Pinpoint the cell where the given text exists, returning its [X, Y] midpoint coordinate. 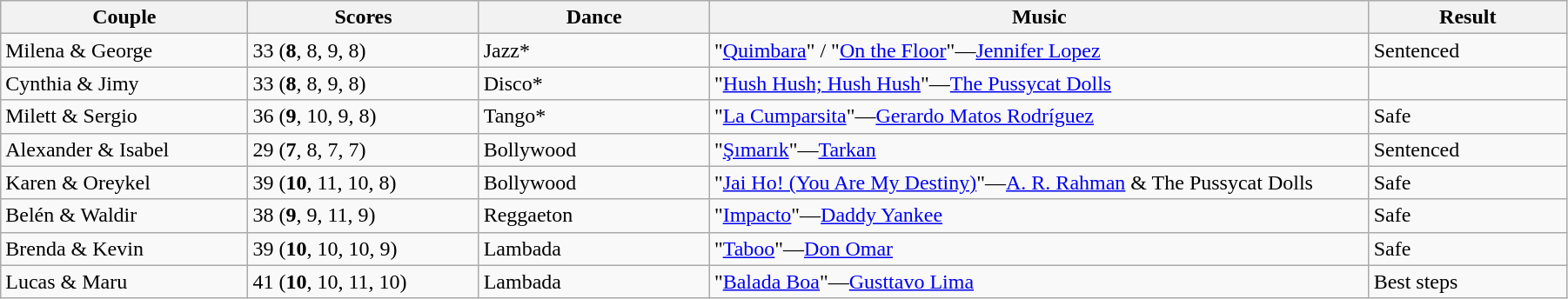
39 (10, 11, 10, 8) [364, 183]
Tango* [593, 116]
"Jai Ho! (You Are My Destiny)"—A. R. Rahman & The Pussycat Dolls [1039, 183]
Result [1467, 17]
Best steps [1467, 282]
Karen & Oreykel [124, 183]
Disco* [593, 83]
29 (7, 8, 7, 7) [364, 149]
"Impacto"—Daddy Yankee [1039, 216]
"Hush Hush; Hush Hush"—The Pussycat Dolls [1039, 83]
Cynthia & Jimy [124, 83]
Dance [593, 17]
41 (10, 10, 11, 10) [364, 282]
Milett & Sergio [124, 116]
Belén & Waldir [124, 216]
"Taboo"—Don Omar [1039, 249]
Milena & George [124, 50]
38 (9, 9, 11, 9) [364, 216]
Scores [364, 17]
Lucas & Maru [124, 282]
"Şımarık"—Tarkan [1039, 149]
Music [1039, 17]
39 (10, 10, 10, 9) [364, 249]
"Quimbara" / "On the Floor"—Jennifer Lopez [1039, 50]
Jazz* [593, 50]
Brenda & Kevin [124, 249]
36 (9, 10, 9, 8) [364, 116]
"Balada Boa"—Gusttavo Lima [1039, 282]
"La Cumparsita"—Gerardo Matos Rodríguez [1039, 116]
Reggaeton [593, 216]
Alexander & Isabel [124, 149]
Couple [124, 17]
